Identify which cell holds the provided text, then report its [X, Y] central coordinate. 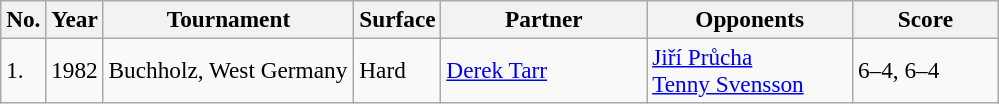
Hard [398, 70]
6–4, 6–4 [926, 70]
No. [24, 19]
Buchholz, West Germany [228, 70]
Derek Tarr [544, 70]
1982 [74, 70]
Tournament [228, 19]
Score [926, 19]
1. [24, 70]
Jiří Průcha Tenny Svensson [750, 70]
Opponents [750, 19]
Year [74, 19]
Surface [398, 19]
Partner [544, 19]
